Provide the [x, y] coordinate of the cell's center where the given text is located.  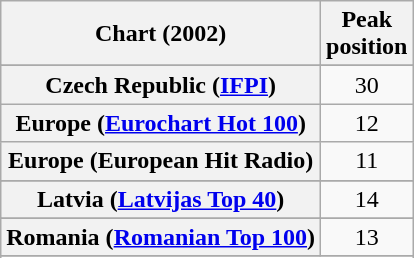
13 [367, 237]
Czech Republic (IFPI) [161, 85]
30 [367, 85]
Chart (2002) [161, 34]
12 [367, 123]
Europe (European Hit Radio) [161, 161]
14 [367, 199]
Peakposition [367, 34]
Latvia (Latvijas Top 40) [161, 199]
Europe (Eurochart Hot 100) [161, 123]
Romania (Romanian Top 100) [161, 237]
11 [367, 161]
